Determine the (x, y) coordinate at the center of the cell enclosing the given text.  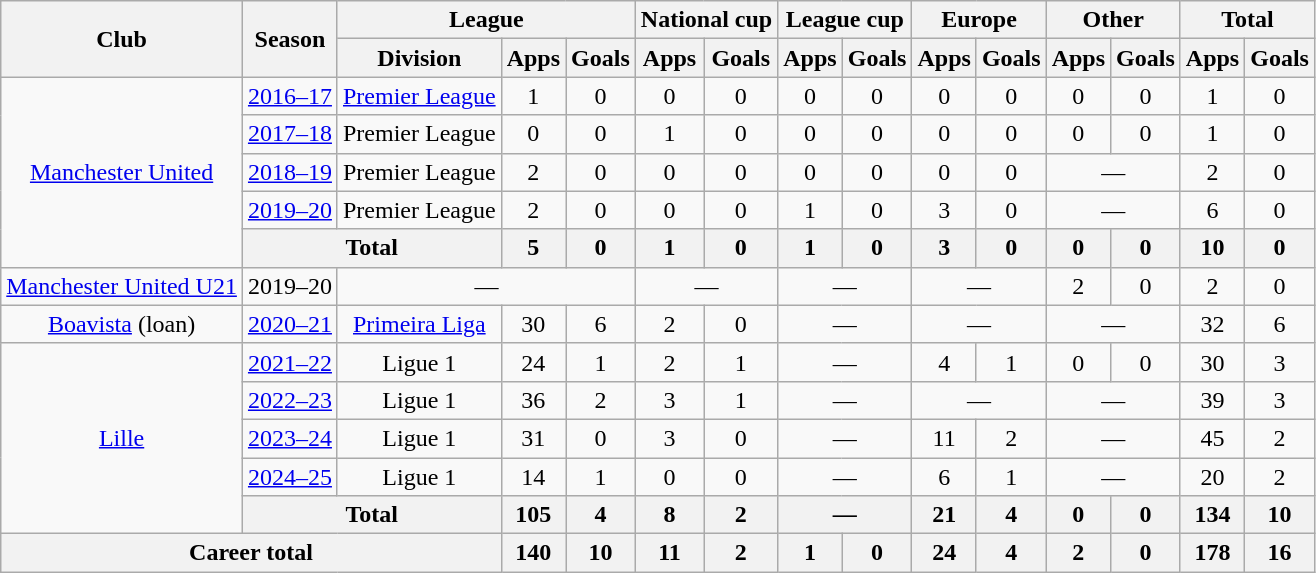
2020–21 (290, 324)
2018–19 (290, 172)
Other (1113, 20)
8 (669, 515)
14 (533, 477)
21 (944, 515)
39 (1212, 400)
5 (533, 248)
2023–24 (290, 438)
Primeira Liga (419, 324)
140 (533, 553)
2017–18 (290, 134)
36 (533, 400)
178 (1212, 553)
32 (1212, 324)
2024–25 (290, 477)
2016–17 (290, 96)
Club (122, 39)
105 (533, 515)
20 (1212, 477)
Boavista (loan) (122, 324)
Division (419, 58)
Career total (251, 553)
16 (1280, 553)
134 (1212, 515)
2022–23 (290, 400)
31 (533, 438)
Manchester United U21 (122, 286)
Europe (979, 20)
League cup (845, 20)
Manchester United (122, 172)
2021–22 (290, 362)
League (486, 20)
45 (1212, 438)
National cup (706, 20)
Season (290, 39)
Lille (122, 438)
